Locate the cell with the specified text and output its (x, y) center coordinate. 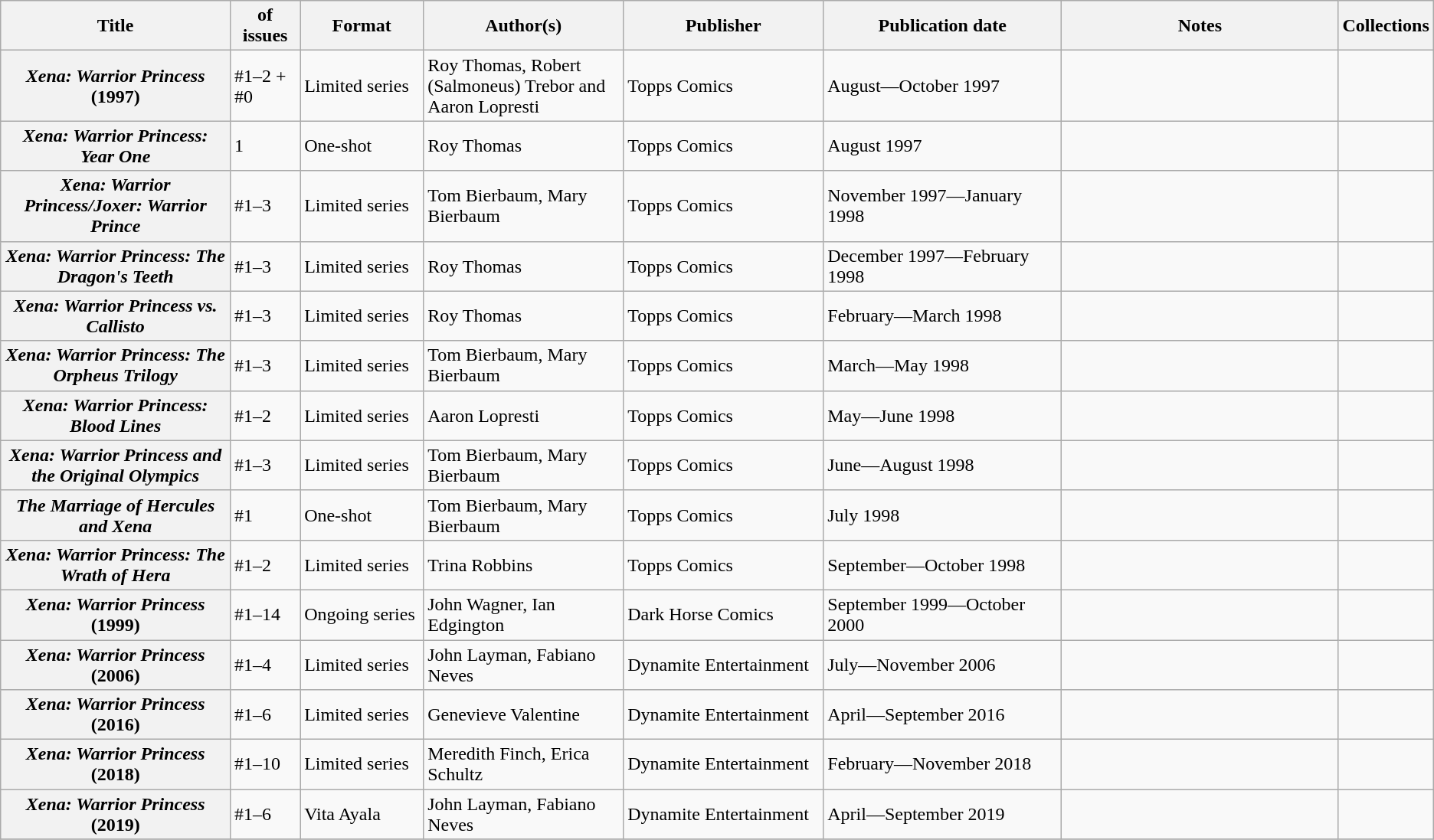
Xena: Warrior Princess (1997) (116, 86)
June—August 1998 (942, 466)
July 1998 (942, 515)
Format (362, 26)
April—September 2016 (942, 715)
August 1997 (942, 145)
Genevieve Valentine (524, 715)
Xena: Warrior Princess: Blood Lines (116, 415)
March—May 1998 (942, 366)
Xena: Warrior Princess/Joxer: Warrior Prince (116, 206)
Xena: Warrior Princess (2019) (116, 815)
#1–2 + #0 (265, 86)
Ongoing series (362, 614)
The Marriage of Hercules and Xena (116, 515)
Meredith Finch, Erica Schultz (524, 764)
December 1997—February 1998 (942, 266)
August—October 1997 (942, 86)
Publisher (723, 26)
Author(s) (524, 26)
Aaron Lopresti (524, 415)
Xena: Warrior Princess: Year One (116, 145)
Xena: Warrior Princess (2018) (116, 764)
September—October 1998 (942, 565)
1 (265, 145)
September 1999—October 2000 (942, 614)
John Wagner, Ian Edgington (524, 614)
April—September 2019 (942, 815)
Xena: Warrior Princess: The Orpheus Trilogy (116, 366)
#1–10 (265, 764)
Xena: Warrior Princess vs. Callisto (116, 315)
Dark Horse Comics (723, 614)
Xena: Warrior Princess: The Dragon's Teeth (116, 266)
July—November 2006 (942, 665)
Xena: Warrior Princess (2006) (116, 665)
#1–14 (265, 614)
Collections (1386, 26)
of issues (265, 26)
#1–4 (265, 665)
Vita Ayala (362, 815)
#1 (265, 515)
Xena: Warrior Princess: The Wrath of Hera (116, 565)
Publication date (942, 26)
Xena: Warrior Princess (2016) (116, 715)
Xena: Warrior Princess (1999) (116, 614)
Title (116, 26)
Roy Thomas, Robert (Salmoneus) Trebor and Aaron Lopresti (524, 86)
February—November 2018 (942, 764)
November 1997—January 1998 (942, 206)
Notes (1200, 26)
May—June 1998 (942, 415)
Xena: Warrior Princess and the Original Olympics (116, 466)
Trina Robbins (524, 565)
February—March 1998 (942, 315)
